Extract the [x, y] coordinate from the center of the cell holding the provided text.  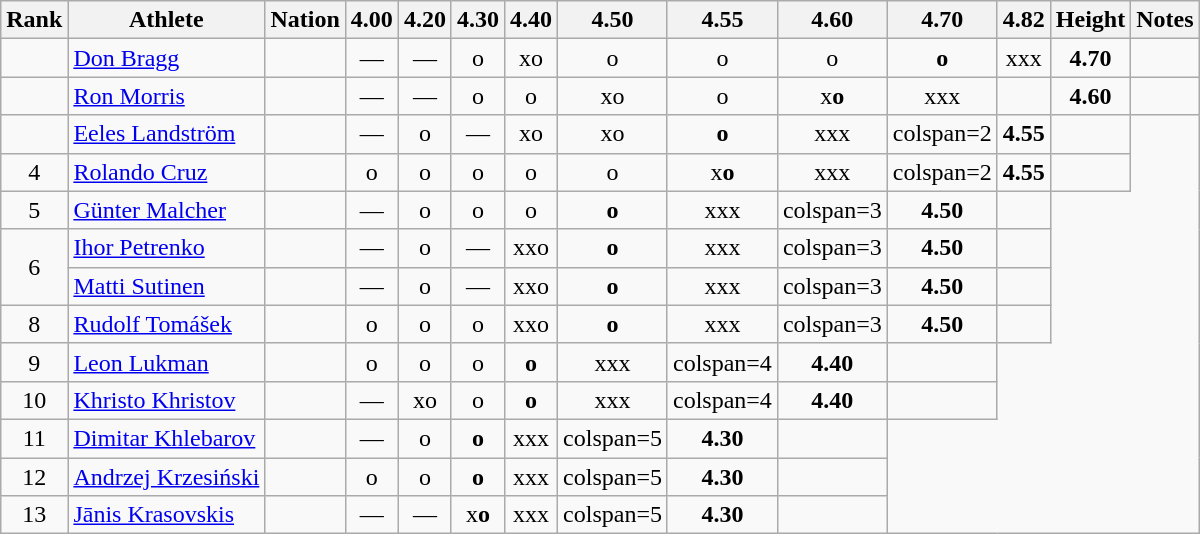
4.00 [372, 20]
8 [34, 324]
Height [1090, 20]
Rolando Cruz [166, 172]
Dimitar Khlebarov [166, 438]
Athlete [166, 20]
4.82 [1024, 20]
Jānis Krasovskis [166, 515]
Nation [305, 20]
Ron Morris [166, 96]
Rudolf Tomášek [166, 324]
Notes [1165, 20]
Don Bragg [166, 58]
9 [34, 362]
Matti Sutinen [166, 286]
11 [34, 438]
4.20 [424, 20]
Günter Malcher [166, 210]
6 [34, 267]
12 [34, 477]
4 [34, 172]
5 [34, 210]
Leon Lukman [166, 362]
Rank [34, 20]
Eeles Landström [166, 134]
Ihor Petrenko [166, 248]
Andrzej Krzesiński [166, 477]
10 [34, 400]
13 [34, 515]
Khristo Khristov [166, 400]
